Return [x, y] of the center of cell containing provided text 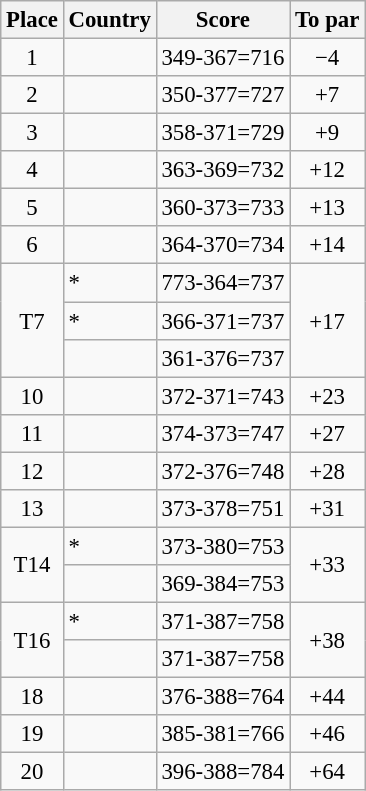
372-371=743 [223, 396]
To par [328, 20]
T16 [32, 640]
+33 [328, 564]
20 [32, 772]
19 [32, 734]
Place [32, 20]
+27 [328, 433]
10 [32, 396]
+14 [328, 245]
385-381=766 [223, 734]
Country [110, 20]
+12 [328, 170]
363-369=732 [223, 170]
350-377=727 [223, 95]
Score [223, 20]
−4 [328, 58]
358-371=729 [223, 133]
+17 [328, 320]
+38 [328, 640]
361-376=737 [223, 358]
376-388=764 [223, 697]
T14 [32, 564]
+31 [328, 509]
369-384=753 [223, 584]
4 [32, 170]
1 [32, 58]
374-373=747 [223, 433]
11 [32, 433]
+28 [328, 471]
773-364=737 [223, 283]
13 [32, 509]
373-378=751 [223, 509]
6 [32, 245]
+64 [328, 772]
12 [32, 471]
+23 [328, 396]
3 [32, 133]
396-388=784 [223, 772]
T7 [32, 320]
18 [32, 697]
+13 [328, 208]
360-373=733 [223, 208]
373-380=753 [223, 546]
364-370=734 [223, 245]
5 [32, 208]
349-367=716 [223, 58]
366-371=737 [223, 321]
+46 [328, 734]
2 [32, 95]
+7 [328, 95]
372-376=748 [223, 471]
+44 [328, 697]
+9 [328, 133]
